Find where the given text appears and provide that cell's center as [X, Y] coordinate. 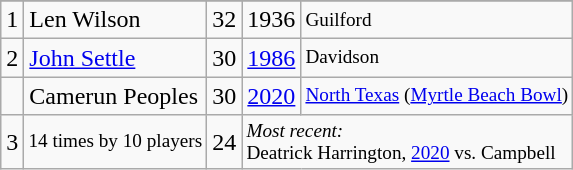
Guilford [437, 20]
John Settle [116, 58]
2020 [272, 96]
North Texas (Myrtle Beach Bowl) [437, 96]
2 [12, 58]
Davidson [437, 58]
Len Wilson [116, 20]
1 [12, 20]
1936 [272, 20]
Most recent:Deatrick Harrington, 2020 vs. Campbell [408, 142]
24 [224, 142]
Camerun Peoples [116, 96]
32 [224, 20]
1986 [272, 58]
14 times by 10 players [116, 142]
3 [12, 142]
